Identify which cell holds the provided text, then report its [x, y] central coordinate. 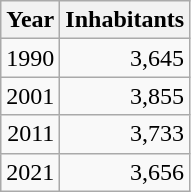
3,656 [125, 172]
3,645 [125, 58]
2001 [30, 96]
3,733 [125, 134]
Year [30, 20]
2011 [30, 134]
1990 [30, 58]
2021 [30, 172]
Inhabitants [125, 20]
3,855 [125, 96]
